Find where the given text appears and provide that cell's center as [X, Y] coordinate. 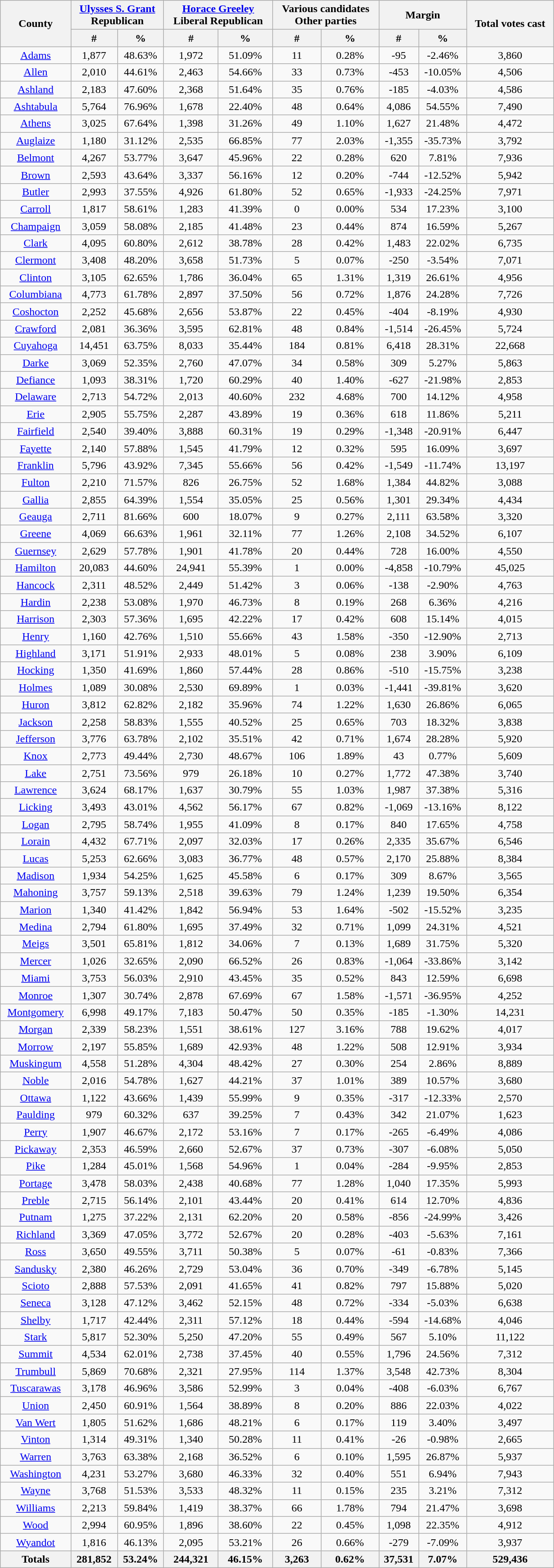
-2.90% [443, 585]
3,586 [191, 1388]
2,449 [191, 585]
3,753 [94, 978]
4,534 [94, 1354]
6,354 [510, 893]
1,805 [94, 1423]
2,535 [191, 141]
19.50% [443, 893]
1.28% [350, 1183]
15.14% [443, 619]
3,860 [510, 55]
2,518 [191, 893]
5,937 [510, 1457]
54.55% [443, 106]
3,565 [510, 876]
53.08% [140, 602]
2,715 [94, 1200]
1,275 [94, 1217]
3,548 [399, 1371]
-95 [399, 55]
1,812 [191, 944]
Hardin [36, 602]
14,231 [510, 1012]
2,994 [94, 1525]
1,625 [191, 876]
-15.52% [443, 910]
5,869 [94, 1371]
4,956 [510, 277]
0 [297, 209]
42.73% [443, 1371]
43.45% [245, 978]
61.78% [140, 295]
Pickaway [36, 1149]
1,026 [94, 961]
Auglaize [36, 141]
Totals [36, 1559]
51.09% [245, 55]
5,920 [510, 739]
8,304 [510, 1371]
28.31% [443, 346]
1,180 [94, 141]
-0.98% [443, 1440]
4,836 [510, 1200]
Ottawa [36, 1098]
62.01% [140, 1354]
27 [297, 1064]
2,656 [191, 312]
Hancock [36, 585]
53 [297, 910]
43.64% [140, 175]
1,301 [399, 500]
65 [297, 277]
37.38% [443, 790]
2,252 [94, 312]
63.38% [140, 1457]
Ulysses S. GrantRepublican [118, 15]
-15.75% [443, 670]
2,855 [94, 500]
Putnam [36, 1217]
2,287 [191, 414]
Monroe [36, 995]
-6.78% [443, 1268]
1.37% [350, 1371]
3,462 [191, 1303]
21.47% [443, 1508]
5,316 [510, 790]
-1,933 [399, 192]
-627 [399, 380]
5,863 [510, 363]
4,550 [510, 551]
71.57% [140, 482]
2,213 [94, 1508]
6,447 [510, 431]
-1,069 [399, 807]
7.07% [443, 1559]
Lawrence [36, 790]
5,267 [510, 226]
50.47% [245, 1012]
Hocking [36, 670]
16.09% [443, 448]
2,593 [94, 175]
Noble [36, 1081]
43.89% [245, 414]
41.69% [140, 670]
74 [297, 705]
62.65% [140, 277]
637 [191, 1115]
48.32% [245, 1491]
-6.08% [443, 1149]
3,812 [94, 705]
57.53% [140, 1286]
34.52% [443, 534]
Clermont [36, 260]
1,907 [94, 1132]
51.28% [140, 1064]
Greene [36, 534]
4,434 [510, 500]
Henry [36, 636]
2,530 [191, 687]
41.78% [245, 551]
4,763 [510, 585]
508 [399, 1047]
53.27% [140, 1474]
1,817 [94, 209]
2,450 [94, 1405]
3,497 [510, 1423]
5,020 [510, 1286]
17.23% [443, 209]
1,122 [94, 1098]
46.26% [140, 1268]
-317 [399, 1098]
81.66% [140, 517]
4.68% [350, 397]
Wayne [36, 1491]
1,901 [191, 551]
797 [399, 1286]
49.31% [140, 1440]
-5.03% [443, 1303]
1,483 [399, 243]
2,380 [94, 1268]
5.27% [443, 363]
0.57% [350, 859]
1,842 [191, 910]
-36.95% [443, 995]
Perry [36, 1132]
47.07% [245, 363]
44.61% [140, 72]
2,795 [94, 824]
0.64% [350, 106]
50.38% [245, 1251]
114 [297, 1371]
Union [36, 1405]
2,010 [94, 72]
46.13% [140, 1542]
3.40% [443, 1423]
47.38% [443, 773]
3,501 [94, 944]
-408 [399, 1388]
235 [399, 1491]
2,993 [94, 192]
0.19% [350, 602]
2.86% [443, 1064]
-250 [399, 260]
30.79% [245, 790]
48.01% [245, 653]
24.56% [443, 1354]
6,735 [510, 243]
-502 [399, 910]
2,258 [94, 722]
0.84% [350, 329]
4,095 [94, 243]
60.29% [245, 380]
35.44% [245, 346]
389 [399, 1081]
47.20% [245, 1337]
46.73% [245, 602]
64.39% [140, 500]
3,772 [191, 1234]
4,558 [94, 1064]
3.16% [350, 1029]
0.36% [350, 414]
1,637 [191, 790]
-1,441 [399, 687]
342 [399, 1115]
10.57% [443, 1081]
244,321 [191, 1559]
840 [399, 824]
60.80% [140, 243]
41.09% [245, 824]
3,142 [510, 961]
5,320 [510, 944]
4,069 [94, 534]
Champaign [36, 226]
1,319 [399, 277]
10 [297, 773]
6,698 [510, 978]
22.03% [443, 1405]
1.03% [350, 790]
26.18% [245, 773]
Total votes cast [510, 23]
3,533 [191, 1491]
5,250 [191, 1337]
53.04% [245, 1268]
-265 [399, 1132]
6.94% [443, 1474]
2,170 [399, 859]
2,660 [191, 1149]
Van Wert [36, 1423]
3.90% [443, 653]
26.61% [443, 277]
34.06% [245, 944]
5,724 [510, 329]
3,059 [94, 226]
2,878 [191, 995]
56.14% [140, 1200]
Licking [36, 807]
Erie [36, 414]
0.43% [350, 1115]
3,408 [94, 260]
Madison [36, 876]
3,595 [191, 329]
Brown [36, 175]
18.07% [245, 517]
3,937 [510, 1542]
51.91% [140, 653]
30.74% [140, 995]
52.30% [140, 1337]
22,668 [510, 346]
6,998 [94, 1012]
3,069 [94, 363]
3,697 [510, 448]
0.03% [350, 687]
127 [297, 1029]
4,252 [510, 995]
45.68% [140, 312]
Harrison [36, 619]
12.91% [443, 1047]
3,658 [191, 260]
15.88% [443, 1286]
76.96% [140, 106]
Scioto [36, 1286]
37.45% [245, 1354]
2,910 [191, 978]
56.94% [245, 910]
826 [191, 482]
Various candidatesOther parties [326, 15]
-14.68% [443, 1320]
Fulton [36, 482]
3,650 [94, 1251]
-21.98% [443, 380]
67.69% [245, 995]
0.29% [350, 431]
595 [399, 448]
7.81% [443, 158]
0.06% [350, 585]
2,016 [94, 1081]
3,320 [510, 517]
Huron [36, 705]
70.68% [140, 1371]
Clinton [36, 277]
1,554 [191, 500]
-4.03% [443, 89]
3,934 [510, 1047]
67.64% [140, 123]
4,773 [94, 295]
4,912 [510, 1525]
1,772 [399, 773]
0.13% [350, 944]
4,958 [510, 397]
1.31% [350, 277]
11,122 [510, 1337]
27.95% [245, 1371]
49.17% [140, 1012]
35.67% [443, 841]
Gallia [36, 500]
4,586 [510, 89]
703 [399, 722]
36 [297, 1268]
2,081 [94, 329]
53.24% [140, 1559]
-1,355 [399, 141]
0.66% [350, 1542]
5,145 [510, 1268]
2,172 [191, 1132]
6,418 [399, 346]
County [36, 23]
1,816 [94, 1542]
254 [399, 1064]
59.13% [140, 893]
50 [297, 1012]
2,729 [191, 1268]
1,674 [399, 739]
1,239 [399, 893]
7,366 [510, 1251]
2,463 [191, 72]
-284 [399, 1166]
3,426 [510, 1217]
2,897 [191, 295]
5,253 [94, 859]
43.44% [245, 1200]
58.08% [140, 226]
53.77% [140, 158]
3,740 [510, 773]
44.60% [140, 568]
28.28% [443, 739]
38.89% [245, 1405]
2,760 [191, 363]
0.83% [350, 961]
8.67% [443, 876]
1,564 [191, 1405]
4,015 [510, 619]
45.01% [140, 1166]
3,768 [94, 1491]
-350 [399, 636]
-138 [399, 585]
40.60% [245, 397]
Pike [36, 1166]
Belmont [36, 158]
22.02% [443, 243]
56.03% [140, 978]
48.67% [245, 756]
51.53% [140, 1491]
2,353 [94, 1149]
38.37% [245, 1508]
Jackson [36, 722]
0.56% [350, 500]
29.34% [443, 500]
0.32% [350, 448]
38.60% [245, 1525]
2,183 [94, 89]
25.88% [443, 859]
42 [297, 739]
-453 [399, 72]
5,050 [510, 1149]
1,877 [94, 55]
2,335 [399, 841]
0.15% [350, 1491]
4,017 [510, 1029]
0.49% [350, 1337]
Carroll [36, 209]
-3.54% [443, 260]
1,040 [399, 1183]
46.67% [140, 1132]
1,678 [191, 106]
-33.86% [443, 961]
62.81% [245, 329]
1,860 [191, 670]
66 [297, 1508]
4,506 [510, 72]
41.48% [245, 226]
Logan [36, 824]
794 [399, 1508]
Tuscarawas [36, 1388]
51.42% [245, 585]
6,546 [510, 841]
11.86% [443, 414]
5,764 [94, 106]
2,751 [94, 773]
62.20% [245, 1217]
53.16% [245, 1132]
3,698 [510, 1508]
32.03% [245, 841]
Hamilton [36, 568]
-0.83% [443, 1251]
7,490 [510, 106]
1,717 [94, 1320]
2,091 [191, 1286]
41.79% [245, 448]
0.70% [350, 1268]
Ross [36, 1251]
-404 [399, 312]
3,083 [191, 859]
1,551 [191, 1029]
26.86% [443, 705]
46.96% [140, 1388]
Fayette [36, 448]
886 [399, 1405]
Darke [36, 363]
Washington [36, 1474]
35.96% [245, 705]
534 [399, 209]
0.77% [443, 756]
600 [191, 517]
-35.73% [443, 141]
66.52% [245, 961]
184 [297, 346]
5,211 [510, 414]
-39.81% [443, 687]
53.21% [245, 1542]
36.36% [140, 329]
36.04% [245, 277]
3,478 [94, 1183]
45,025 [510, 568]
3,178 [94, 1388]
32.65% [140, 961]
39.40% [140, 431]
Cuyahoga [36, 346]
4,267 [94, 158]
2,102 [191, 739]
50.28% [245, 1440]
-1,064 [399, 961]
13,197 [510, 465]
551 [399, 1474]
18.32% [443, 722]
1,384 [399, 482]
4,472 [510, 123]
2,540 [94, 431]
-10.05% [443, 72]
6,065 [510, 705]
268 [399, 602]
0.26% [350, 841]
2,238 [94, 602]
2,095 [191, 1542]
Wyandot [36, 1542]
51.62% [140, 1423]
41.39% [245, 209]
62.66% [140, 859]
47.12% [140, 1303]
4,930 [510, 312]
54.78% [140, 1081]
3,235 [510, 910]
4,521 [510, 927]
3,337 [191, 175]
57.12% [245, 1320]
3,647 [191, 158]
Lorain [36, 841]
Defiance [36, 380]
620 [399, 158]
5,796 [94, 465]
41 [297, 1286]
Portage [36, 1183]
44.21% [245, 1081]
-7.09% [443, 1542]
7,183 [191, 1012]
58.03% [140, 1183]
43.01% [140, 807]
614 [399, 1200]
8,889 [510, 1064]
2,339 [94, 1029]
Montgomery [36, 1012]
68.17% [140, 790]
65.81% [140, 944]
43.92% [140, 465]
-856 [399, 1217]
66.85% [245, 141]
5.10% [443, 1337]
1,630 [399, 705]
2,111 [399, 517]
46.59% [140, 1149]
Meigs [36, 944]
Clark [36, 243]
0.10% [350, 1457]
-744 [399, 175]
46.33% [245, 1474]
3.21% [443, 1491]
-334 [399, 1303]
48.63% [140, 55]
Delaware [36, 397]
Guernsey [36, 551]
0.81% [350, 346]
Franklin [36, 465]
63.58% [443, 517]
24,941 [191, 568]
14,451 [94, 346]
Sandusky [36, 1268]
7,943 [510, 1474]
3,171 [94, 653]
-8.19% [443, 312]
42.76% [140, 636]
2,368 [191, 89]
24.31% [443, 927]
8,384 [510, 859]
57.44% [245, 670]
57.78% [140, 551]
2,090 [191, 961]
59.84% [140, 1508]
-1.30% [443, 1012]
60.95% [140, 1525]
37.50% [245, 295]
2,438 [191, 1183]
16.00% [443, 551]
1,987 [399, 790]
34 [297, 363]
-307 [399, 1149]
0.40% [350, 1474]
Preble [36, 1200]
60.91% [140, 1405]
67.71% [140, 841]
-279 [399, 1542]
1,307 [94, 995]
4,216 [510, 602]
55.39% [245, 568]
4,562 [191, 807]
567 [399, 1337]
3,088 [510, 482]
1.01% [350, 1081]
Wood [36, 1525]
Stark [36, 1337]
-13.16% [443, 807]
42.93% [245, 1047]
-26.45% [443, 329]
2,629 [94, 551]
63.78% [140, 739]
700 [399, 397]
6.36% [443, 602]
23 [297, 226]
41.42% [140, 910]
36.52% [245, 1457]
Fairfield [36, 431]
Margin [423, 15]
Lucas [36, 859]
1,972 [191, 55]
106 [297, 756]
4,046 [510, 1320]
56.16% [245, 175]
Crawford [36, 329]
3,238 [510, 670]
-26 [399, 1440]
3,763 [94, 1457]
39.25% [245, 1115]
Knox [36, 756]
47.05% [140, 1234]
Lake [36, 773]
14.12% [443, 397]
Jefferson [36, 739]
1,720 [191, 380]
57.36% [140, 619]
1,099 [399, 927]
38.31% [140, 380]
1,686 [191, 1423]
Marion [36, 910]
52.99% [245, 1388]
2,013 [191, 397]
5,817 [94, 1337]
-4,858 [399, 568]
56.17% [245, 807]
6,107 [510, 534]
0.55% [350, 1354]
529,436 [510, 1559]
5,942 [510, 175]
51.73% [245, 260]
-20.91% [443, 431]
45.96% [245, 158]
3,493 [94, 807]
2,182 [191, 705]
788 [399, 1029]
22.35% [443, 1525]
33 [297, 72]
1,623 [510, 1115]
1,398 [191, 123]
2,933 [191, 653]
42.44% [140, 1320]
2,185 [191, 226]
24.28% [443, 295]
1,970 [191, 602]
843 [399, 978]
-1,514 [399, 329]
60.32% [140, 1115]
17.35% [443, 1183]
66.63% [140, 534]
49 [297, 123]
Geauga [36, 517]
53.87% [245, 312]
2,321 [191, 1371]
-11.74% [443, 465]
12.59% [443, 978]
2,303 [94, 619]
2,773 [94, 756]
0.52% [350, 978]
31.26% [245, 123]
Medina [36, 927]
Mercer [36, 961]
1,545 [191, 448]
44.82% [443, 482]
Highland [36, 653]
-403 [399, 1234]
2,131 [191, 1217]
42.22% [245, 619]
60.31% [245, 431]
Horace GreeleyLiberal Republican [218, 15]
-1,571 [399, 995]
1,314 [94, 1440]
1.26% [350, 534]
Ashland [36, 89]
17.65% [443, 824]
2,665 [510, 1440]
38.61% [245, 1029]
874 [399, 226]
2,711 [94, 517]
3,757 [94, 893]
-10.79% [443, 568]
Richland [36, 1234]
-6.49% [443, 1132]
37,531 [399, 1559]
48.52% [140, 585]
2,197 [94, 1047]
2.03% [350, 141]
2,794 [94, 927]
4,022 [510, 1405]
49.55% [140, 1251]
3,838 [510, 722]
1.64% [350, 910]
2,108 [399, 534]
22.40% [245, 106]
40.52% [245, 722]
1,350 [94, 670]
-594 [399, 1320]
7,936 [510, 158]
0.62% [350, 1559]
-12.90% [443, 636]
4,304 [191, 1064]
35.05% [245, 500]
1.10% [350, 123]
608 [399, 619]
26.87% [443, 1457]
Butler [36, 192]
58.61% [140, 209]
6,109 [510, 653]
-24.99% [443, 1217]
58.23% [140, 1029]
1,439 [191, 1098]
1.89% [350, 756]
0.08% [350, 653]
40.68% [245, 1183]
54.25% [140, 876]
1,876 [399, 295]
73.56% [140, 773]
Muskingum [36, 1064]
1.24% [350, 893]
5,609 [510, 756]
Ashtabula [36, 106]
Adams [36, 55]
238 [399, 653]
31.12% [140, 141]
69.89% [245, 687]
Athens [36, 123]
-9.95% [443, 1166]
37.55% [140, 192]
2,888 [94, 1286]
Trumbull [36, 1371]
3,263 [297, 1559]
1,934 [94, 876]
1,098 [399, 1525]
-12.33% [443, 1098]
-12.52% [443, 175]
58.74% [140, 824]
2,140 [94, 448]
-349 [399, 1268]
3,711 [191, 1251]
-1,549 [399, 465]
31.75% [443, 944]
2,730 [191, 756]
4,758 [510, 824]
5,993 [510, 1183]
54.96% [245, 1166]
Holmes [36, 687]
3,025 [94, 123]
1,555 [191, 722]
55.99% [245, 1098]
1,419 [191, 1508]
1,961 [191, 534]
4,926 [191, 192]
-2.46% [443, 55]
38.78% [245, 243]
1.40% [350, 380]
57.88% [140, 448]
2,612 [191, 243]
Williams [36, 1508]
21.07% [443, 1115]
3,624 [94, 790]
30.08% [140, 687]
Seneca [36, 1303]
54.72% [140, 397]
48.21% [245, 1423]
54.66% [245, 72]
Mahoning [36, 893]
-5.63% [443, 1234]
7,726 [510, 295]
3,620 [510, 687]
8,122 [510, 807]
0.30% [350, 1064]
-510 [399, 670]
26.75% [245, 482]
Morrow [36, 1047]
1,796 [399, 1354]
52.35% [140, 363]
51.64% [245, 89]
6,638 [510, 1303]
16.59% [443, 226]
2,101 [191, 1200]
3,105 [94, 277]
47.60% [140, 89]
1,786 [191, 277]
Shelby [36, 1320]
1,568 [191, 1166]
3,888 [191, 431]
-24.25% [443, 192]
48.20% [140, 260]
-61 [399, 1251]
58.83% [140, 722]
1,284 [94, 1166]
18 [297, 1320]
3,776 [94, 739]
36.77% [245, 859]
1.68% [350, 482]
Miami [36, 978]
6,767 [510, 1388]
7,161 [510, 1234]
7,071 [510, 260]
3,128 [94, 1303]
1,089 [94, 687]
19.62% [443, 1029]
119 [399, 1423]
4,231 [94, 1474]
7,345 [191, 465]
281,852 [94, 1559]
Coshocton [36, 312]
2,738 [191, 1354]
46.15% [245, 1559]
1,093 [94, 380]
8,033 [191, 346]
1,896 [191, 1525]
52.15% [245, 1303]
Allen [36, 72]
3,100 [510, 209]
728 [399, 551]
1,283 [191, 209]
1,160 [94, 636]
62.82% [140, 705]
7,971 [510, 192]
2,097 [191, 841]
37.49% [245, 927]
Morgan [36, 1029]
43.66% [140, 1098]
Paulding [36, 1115]
12.70% [443, 1200]
45.58% [245, 876]
2,210 [94, 482]
0.86% [350, 670]
Warren [36, 1457]
55.75% [140, 414]
Vinton [36, 1440]
35.51% [245, 739]
0.76% [350, 89]
1,510 [191, 636]
Columbiana [36, 295]
2,905 [94, 414]
Summit [36, 1354]
-1,348 [399, 431]
63.75% [140, 346]
39.63% [245, 893]
-6.03% [443, 1388]
37.22% [140, 1217]
41.65% [245, 1286]
48.42% [245, 1064]
1,595 [399, 1457]
49.44% [140, 756]
618 [399, 414]
79 [297, 893]
2,168 [191, 1457]
32.11% [245, 534]
55.85% [140, 1047]
3,369 [94, 1234]
3,792 [510, 141]
20,083 [94, 568]
1.78% [350, 1508]
4,432 [94, 841]
232 [297, 397]
2,570 [510, 1098]
1,955 [191, 824]
21.48% [443, 123]
